Return the [x, y] coordinate for the center point of the cell that contains the specified text.  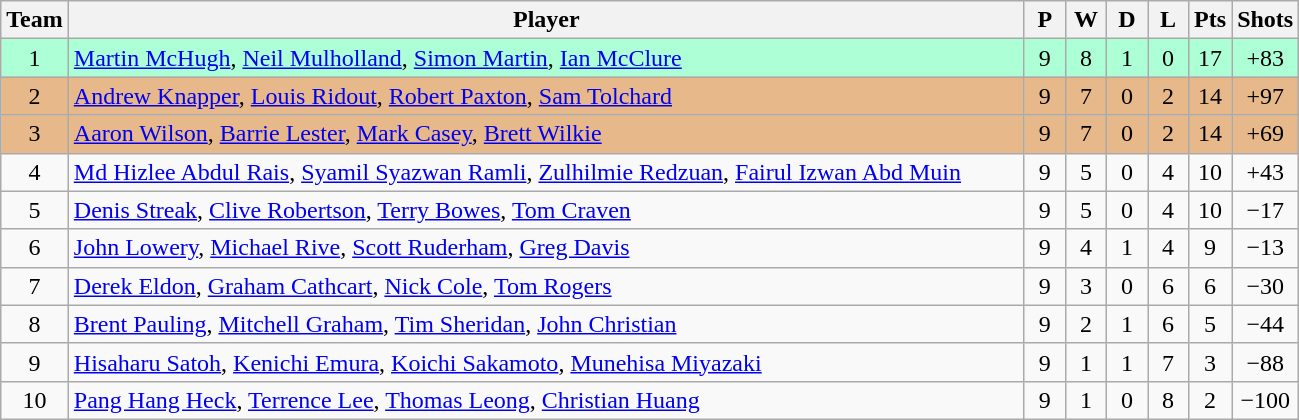
−100 [1266, 400]
Denis Streak, Clive Robertson, Terry Bowes, Tom Craven [546, 210]
+83 [1266, 58]
D [1126, 20]
+97 [1266, 96]
Team [35, 20]
Pang Hang Heck, Terrence Lee, Thomas Leong, Christian Huang [546, 400]
−17 [1266, 210]
Pts [1210, 20]
Shots [1266, 20]
Player [546, 20]
17 [1210, 58]
Brent Pauling, Mitchell Graham, Tim Sheridan, John Christian [546, 324]
Derek Eldon, Graham Cathcart, Nick Cole, Tom Rogers [546, 286]
−30 [1266, 286]
Md Hizlee Abdul Rais, Syamil Syazwan Ramli, Zulhilmie Redzuan, Fairul Izwan Abd Muin [546, 172]
−13 [1266, 248]
Hisaharu Satoh, Kenichi Emura, Koichi Sakamoto, Munehisa Miyazaki [546, 362]
John Lowery, Michael Rive, Scott Ruderham, Greg Davis [546, 248]
L [1168, 20]
+69 [1266, 134]
−44 [1266, 324]
Aaron Wilson, Barrie Lester, Mark Casey, Brett Wilkie [546, 134]
P [1044, 20]
−88 [1266, 362]
W [1086, 20]
Martin McHugh, Neil Mulholland, Simon Martin, Ian McClure [546, 58]
+43 [1266, 172]
Andrew Knapper, Louis Ridout, Robert Paxton, Sam Tolchard [546, 96]
